Determine the [x, y] coordinate at the center of the cell enclosing the given text.  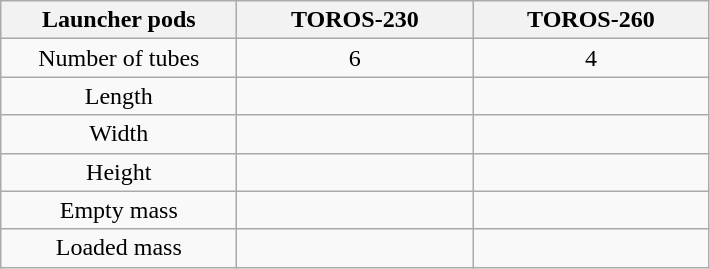
Width [119, 134]
Number of tubes [119, 58]
Empty mass [119, 210]
TOROS-260 [591, 20]
TOROS-230 [355, 20]
Loaded mass [119, 248]
6 [355, 58]
4 [591, 58]
Launcher pods [119, 20]
Length [119, 96]
Height [119, 172]
